Return (X, Y) of the center of cell containing provided text 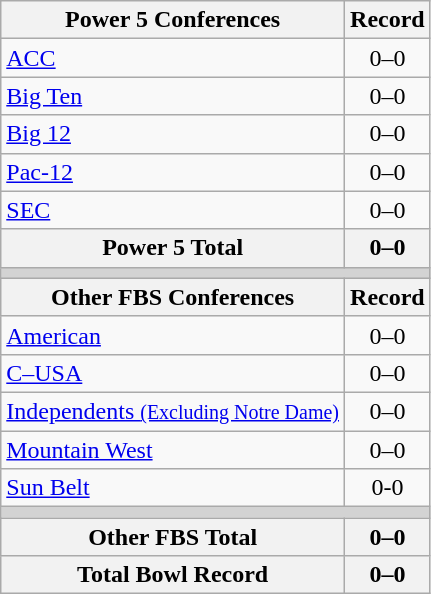
Power 5 Conferences (173, 20)
American (173, 335)
Big 12 (173, 134)
Mountain West (173, 449)
C–USA (173, 373)
ACC (173, 58)
Big Ten (173, 96)
Other FBS Total (173, 537)
Independents (Excluding Notre Dame) (173, 411)
Sun Belt (173, 488)
Pac-12 (173, 172)
0-0 (388, 488)
Power 5 Total (173, 248)
SEC (173, 210)
Other FBS Conferences (173, 297)
Total Bowl Record (173, 575)
